Determine the (X, Y) coordinate at the center of the cell enclosing the given text.  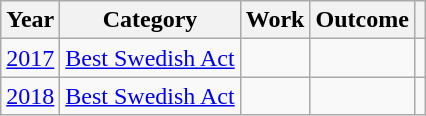
Work (275, 20)
2017 (30, 58)
2018 (30, 96)
Category (150, 20)
Outcome (362, 20)
Year (30, 20)
